Capture the cell that displays the provided text and extract its [X, Y] central coordinate. 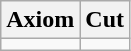
Cut [105, 20]
Axiom [40, 20]
